Output the (X, Y) coordinate of the center of the cell containing the given text.  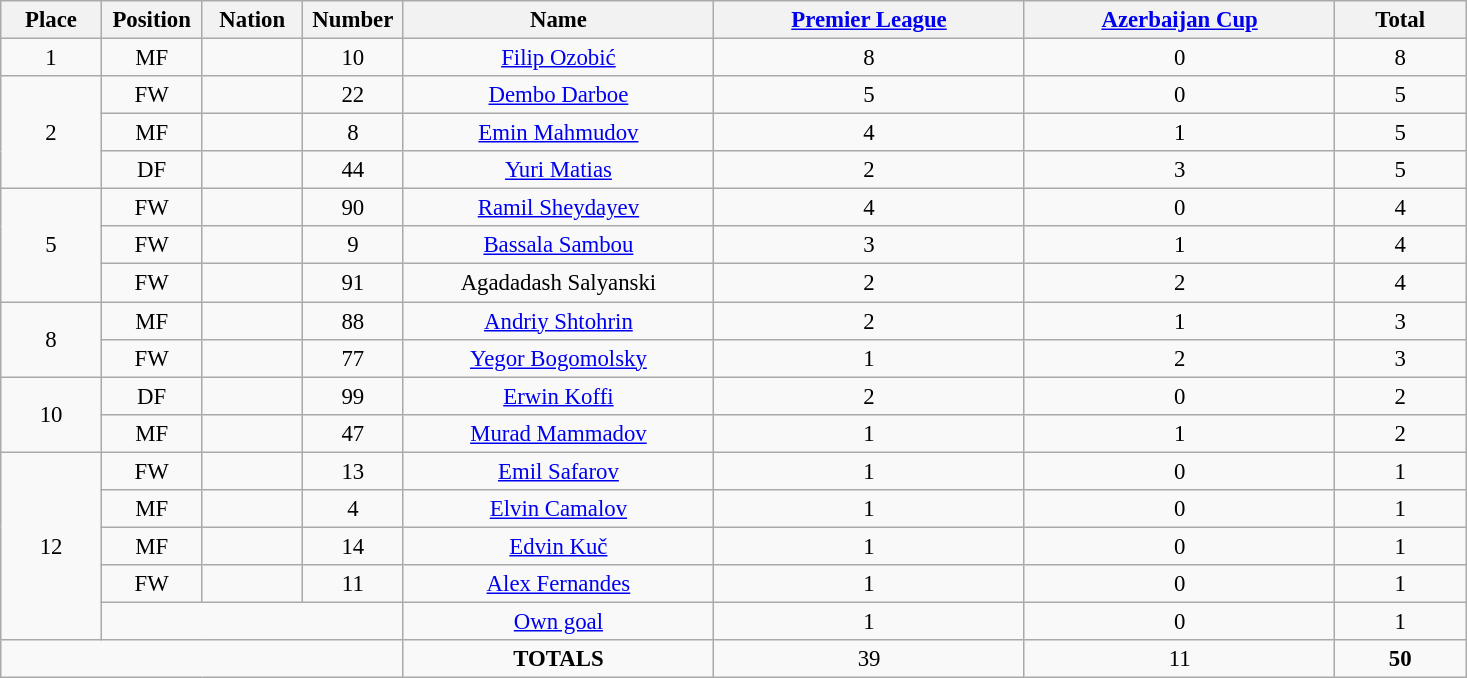
Andriy Shtohrin (558, 321)
50 (1400, 659)
Dembo Darboe (558, 95)
44 (354, 170)
22 (354, 95)
99 (354, 396)
Name (558, 20)
Bassala Sambou (558, 245)
Filip Ozobić (558, 58)
Erwin Koffi (558, 396)
12 (52, 546)
Nation (252, 20)
9 (354, 245)
Number (354, 20)
Emil Safarov (558, 471)
90 (354, 208)
Elvin Camalov (558, 509)
TOTALS (558, 659)
47 (354, 433)
Premier League (870, 20)
Position (152, 20)
Azerbaijan Cup (1180, 20)
Place (52, 20)
Yuri Matias (558, 170)
Edvin Kuč (558, 546)
91 (354, 283)
Ramil Sheydayev (558, 208)
Own goal (558, 621)
Alex Fernandes (558, 584)
Emin Mahmudov (558, 133)
13 (354, 471)
88 (354, 321)
77 (354, 358)
39 (870, 659)
14 (354, 546)
Total (1400, 20)
Yegor Bogomolsky (558, 358)
Murad Mammadov (558, 433)
Agadadash Salyanski (558, 283)
